Find where the given text appears and provide that cell's center as [X, Y] coordinate. 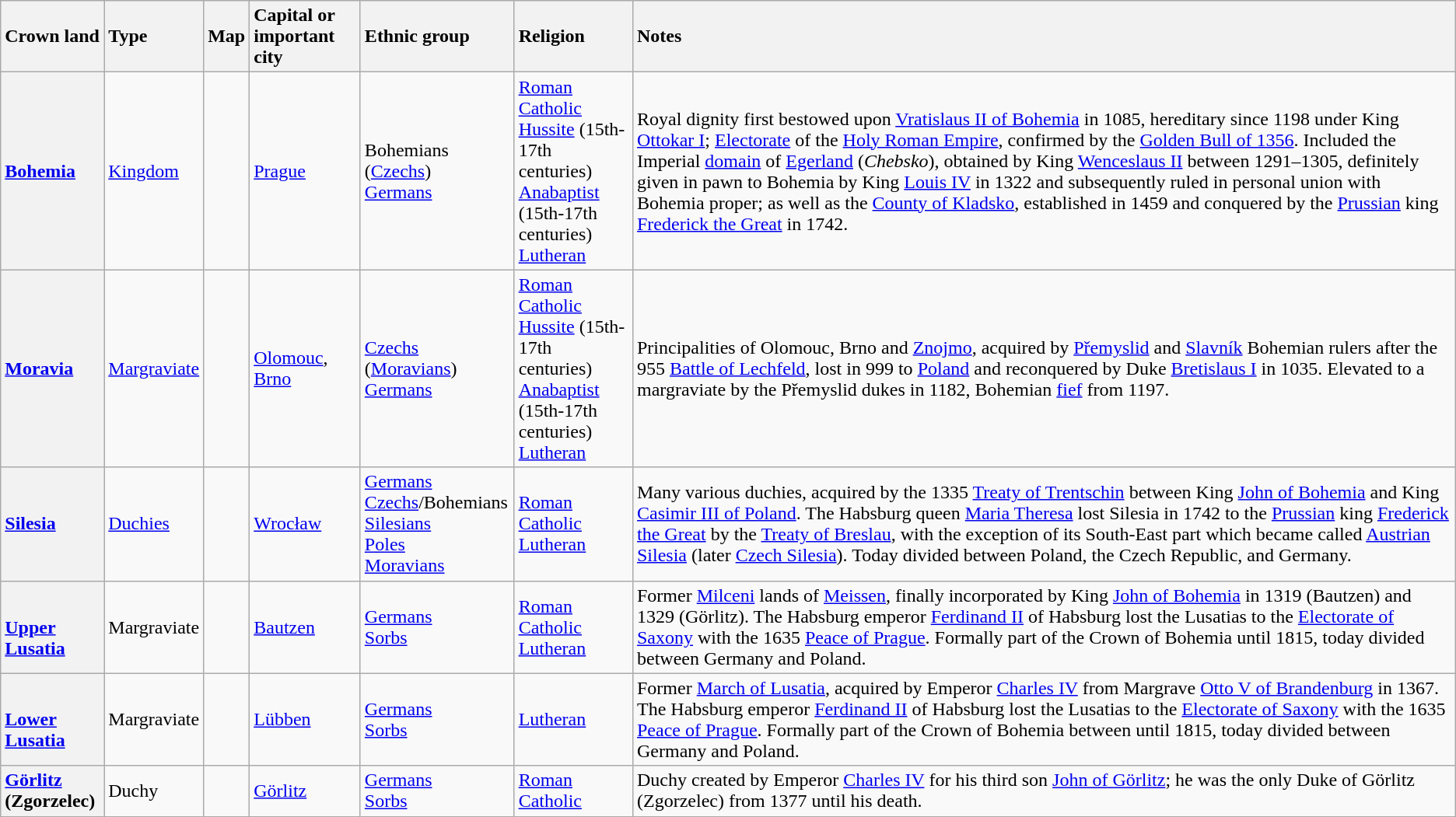
Olomouc,Brno [305, 368]
Notes [1044, 37]
Upper Lusatia [53, 627]
Duchy [154, 791]
Bautzen [305, 627]
Capital or important city [305, 37]
Prague [305, 171]
Lower Lusatia [53, 720]
Silesia [53, 524]
Map [227, 37]
Czechs (Moravians)Germans [437, 368]
Bohemians (Czechs)Germans [437, 171]
Lübben [305, 720]
Lutheran [573, 720]
Bohemia [53, 171]
Crown land [53, 37]
GermansCzechs/BohemiansSilesiansPolesMoravians [437, 524]
Wrocław [305, 524]
Type [154, 37]
Kingdom [154, 171]
Moravia [53, 368]
Roman Catholic [573, 791]
Duchy created by Emperor Charles IV for his third son John of Görlitz; he was the only Duke of Görlitz (Zgorzelec) from 1377 until his death. [1044, 791]
Religion [573, 37]
Ethnic group [437, 37]
Görlitz(Zgorzelec) [53, 791]
Duchies [154, 524]
Görlitz [305, 791]
